Provide the [X, Y] coordinate of the cell's center where the given text is located.  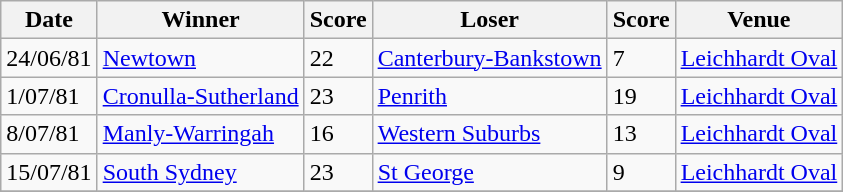
15/07/81 [49, 172]
Date [49, 20]
1/07/81 [49, 96]
Manly-Warringah [200, 134]
9 [641, 172]
24/06/81 [49, 58]
8/07/81 [49, 134]
13 [641, 134]
7 [641, 58]
South Sydney [200, 172]
Western Suburbs [490, 134]
Penrith [490, 96]
22 [338, 58]
Cronulla-Sutherland [200, 96]
Venue [759, 20]
Canterbury-Bankstown [490, 58]
16 [338, 134]
19 [641, 96]
Loser [490, 20]
Winner [200, 20]
St George [490, 172]
Newtown [200, 58]
